Extract the [x, y] coordinate from the center of the cell holding the provided text.  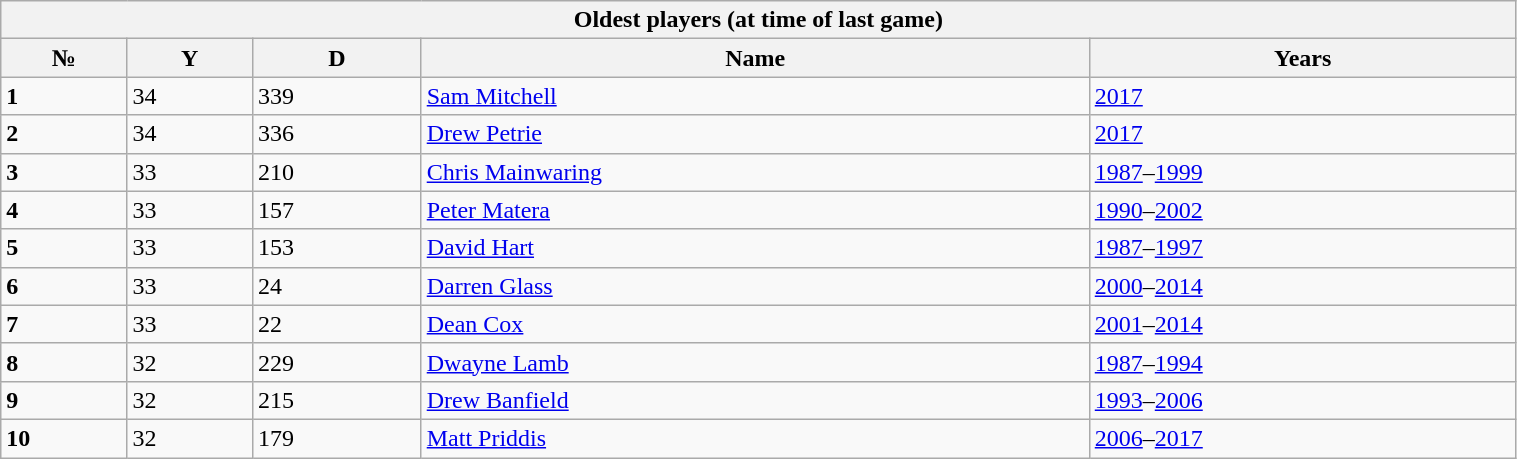
22 [338, 324]
179 [338, 438]
336 [338, 134]
1987–1997 [1302, 248]
10 [64, 438]
1 [64, 96]
6 [64, 286]
Drew Banfield [755, 400]
Chris Mainwaring [755, 172]
2 [64, 134]
Oldest players (at time of last game) [758, 20]
339 [338, 96]
1990–2002 [1302, 210]
2001–2014 [1302, 324]
4 [64, 210]
D [338, 58]
Dwayne Lamb [755, 362]
Matt Priddis [755, 438]
Peter Matera [755, 210]
Sam Mitchell [755, 96]
Drew Petrie [755, 134]
1987–1999 [1302, 172]
2000–2014 [1302, 286]
157 [338, 210]
153 [338, 248]
1987–1994 [1302, 362]
Years [1302, 58]
2006–2017 [1302, 438]
3 [64, 172]
5 [64, 248]
215 [338, 400]
229 [338, 362]
Darren Glass [755, 286]
1993–2006 [1302, 400]
9 [64, 400]
David Hart [755, 248]
8 [64, 362]
Dean Cox [755, 324]
7 [64, 324]
210 [338, 172]
Name [755, 58]
№ [64, 58]
Y [190, 58]
24 [338, 286]
